Search for the cell housing the specified text and yield its (x, y) center coordinate. 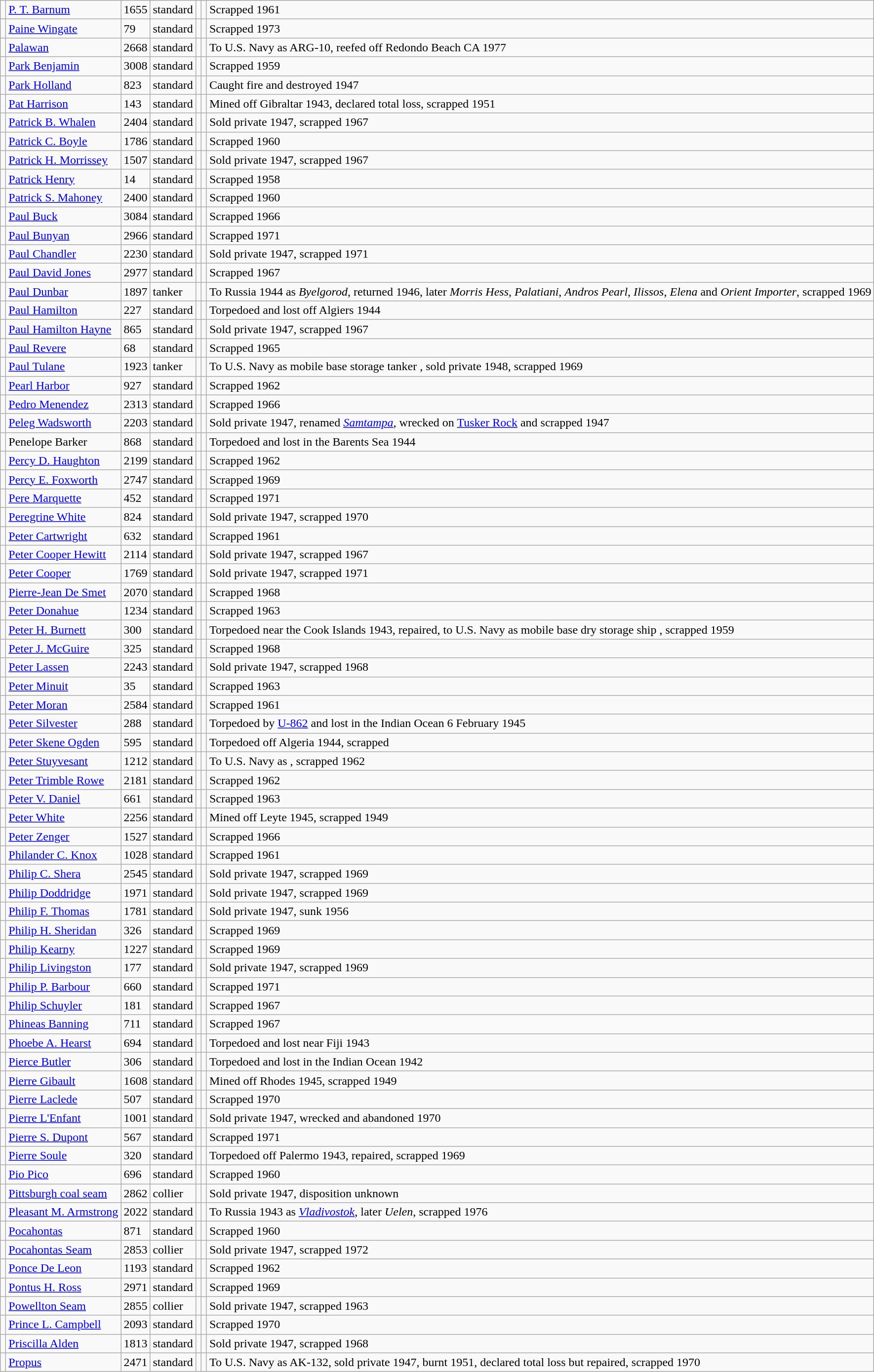
661 (135, 799)
Peter Silvester (63, 724)
Paul Chandler (63, 254)
2230 (135, 254)
35 (135, 686)
Caught fire and destroyed 1947 (540, 85)
Pearl Harbor (63, 385)
Peter V. Daniel (63, 799)
1193 (135, 1268)
177 (135, 968)
Philip C. Shera (63, 874)
Park Benjamin (63, 66)
694 (135, 1043)
Pocahontas Seam (63, 1250)
Park Holland (63, 85)
Patrick Henry (63, 179)
326 (135, 930)
Peter Trimble Rowe (63, 780)
Pierre Gibault (63, 1080)
Paul David Jones (63, 273)
595 (135, 742)
2747 (135, 479)
696 (135, 1175)
Propus (63, 1362)
Paul Hamilton Hayne (63, 329)
1212 (135, 761)
Phineas Banning (63, 1024)
Sold private 1947, wrecked and abandoned 1970 (540, 1118)
Philip Livingston (63, 968)
Pontus H. Ross (63, 1287)
Phoebe A. Hearst (63, 1043)
Powellton Seam (63, 1306)
Peter Moran (63, 705)
Paul Hamilton (63, 310)
Sold private 1947, scrapped 1972 (540, 1250)
Peter Lassen (63, 667)
Patrick B. Whalen (63, 122)
Prince L. Campbell (63, 1325)
Sold private 1947, scrapped 1963 (540, 1306)
Torpedoed off Algeria 1944, scrapped (540, 742)
Torpedoed and lost near Fiji 1943 (540, 1043)
To U.S. Navy as ARG-10, reefed off Redondo Beach CA 1977 (540, 47)
Torpedoed off Palermo 1943, repaired, scrapped 1969 (540, 1156)
Pocahontas (63, 1231)
288 (135, 724)
Pierre Laclede (63, 1099)
1897 (135, 292)
1971 (135, 893)
2584 (135, 705)
300 (135, 630)
2971 (135, 1287)
1527 (135, 837)
1781 (135, 912)
871 (135, 1231)
3008 (135, 66)
Paine Wingate (63, 29)
1786 (135, 141)
Pittsburgh coal seam (63, 1193)
Palawan (63, 47)
Scrapped 1973 (540, 29)
Peter Cartwright (63, 535)
227 (135, 310)
2093 (135, 1325)
452 (135, 498)
Pierre L'Enfant (63, 1118)
Paul Bunyan (63, 235)
868 (135, 442)
Pleasant M. Armstrong (63, 1212)
2256 (135, 817)
2853 (135, 1250)
507 (135, 1099)
Pere Marquette (63, 498)
181 (135, 1005)
Pierce Butler (63, 1062)
Philip F. Thomas (63, 912)
To U.S. Navy as AK-132, sold private 1947, burnt 1951, declared total loss but repaired, scrapped 1970 (540, 1362)
Scrapped 1958 (540, 179)
2400 (135, 197)
823 (135, 85)
Pierre S. Dupont (63, 1137)
2181 (135, 780)
306 (135, 1062)
Mined off Rhodes 1945, scrapped 1949 (540, 1080)
Sold private 1947, scrapped 1970 (540, 517)
14 (135, 179)
Patrick H. Morrissey (63, 160)
2022 (135, 1212)
Pedro Menendez (63, 404)
Paul Tulane (63, 367)
2199 (135, 460)
Paul Dunbar (63, 292)
Peter White (63, 817)
Paul Revere (63, 348)
927 (135, 385)
3084 (135, 216)
Torpedoed near the Cook Islands 1943, repaired, to U.S. Navy as mobile base dry storage ship , scrapped 1959 (540, 630)
Philip Kearny (63, 949)
To U.S. Navy as mobile base storage tanker , sold private 1948, scrapped 1969 (540, 367)
Sold private 1947, renamed Samtampa, wrecked on Tusker Rock and scrapped 1947 (540, 423)
Mined off Gibraltar 1943, declared total loss, scrapped 1951 (540, 104)
1769 (135, 573)
Peregrine White (63, 517)
P. T. Barnum (63, 10)
Paul Buck (63, 216)
2471 (135, 1362)
Pierre Soule (63, 1156)
2070 (135, 592)
2404 (135, 122)
79 (135, 29)
2545 (135, 874)
567 (135, 1137)
1028 (135, 855)
2855 (135, 1306)
To Russia 1943 as Vladivostok, later Uelen, scrapped 1976 (540, 1212)
Pierre-Jean De Smet (63, 592)
Mined off Leyte 1945, scrapped 1949 (540, 817)
Peter Zenger (63, 837)
865 (135, 329)
Peleg Wadsworth (63, 423)
Peter Skene Ogden (63, 742)
1227 (135, 949)
Ponce De Leon (63, 1268)
1608 (135, 1080)
Philip Doddridge (63, 893)
2243 (135, 667)
1234 (135, 611)
Sold private 1947, disposition unknown (540, 1193)
Scrapped 1959 (540, 66)
Peter Cooper (63, 573)
To U.S. Navy as , scrapped 1962 (540, 761)
Torpedoed and lost in the Indian Ocean 1942 (540, 1062)
1001 (135, 1118)
2203 (135, 423)
660 (135, 987)
1813 (135, 1343)
2114 (135, 555)
2862 (135, 1193)
To Russia 1944 as Byelgorod, returned 1946, later Morris Hess, Palatiani, Andros Pearl, Ilissos, Elena and Orient Importer, scrapped 1969 (540, 292)
Percy E. Foxworth (63, 479)
Torpedoed and lost off Algiers 1944 (540, 310)
Peter J. McGuire (63, 648)
824 (135, 517)
2668 (135, 47)
Philip Schuyler (63, 1005)
Torpedoed and lost in the Barents Sea 1944 (540, 442)
143 (135, 104)
Priscilla Alden (63, 1343)
Scrapped 1965 (540, 348)
2977 (135, 273)
Pat Harrison (63, 104)
320 (135, 1156)
2966 (135, 235)
711 (135, 1024)
Peter Donahue (63, 611)
Philander C. Knox (63, 855)
1923 (135, 367)
Sold private 1947, sunk 1956 (540, 912)
325 (135, 648)
Torpedoed by U-862 and lost in the Indian Ocean 6 February 1945 (540, 724)
Peter Cooper Hewitt (63, 555)
Penelope Barker (63, 442)
1507 (135, 160)
632 (135, 535)
Percy D. Haughton (63, 460)
Pio Pico (63, 1175)
Peter H. Burnett (63, 630)
Patrick S. Mahoney (63, 197)
Philip H. Sheridan (63, 930)
Patrick C. Boyle (63, 141)
68 (135, 348)
Peter Stuyvesant (63, 761)
2313 (135, 404)
1655 (135, 10)
Peter Minuit (63, 686)
Philip P. Barbour (63, 987)
